Extract the [X, Y] coordinate from the center of the cell holding the provided text.  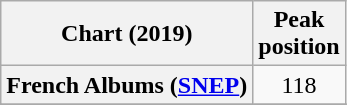
Chart (2019) [127, 34]
118 [299, 85]
French Albums (SNEP) [127, 85]
Peakposition [299, 34]
